Extract the (X, Y) coordinate from the center of the cell holding the provided text.  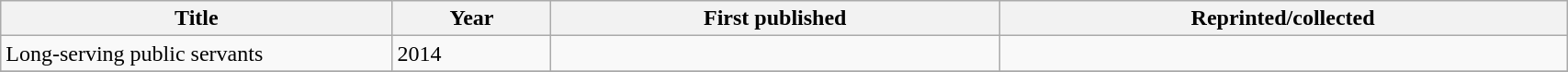
First published (775, 18)
Reprinted/collected (1283, 18)
Title (197, 18)
2014 (472, 54)
Long-serving public servants (197, 54)
Year (472, 18)
